Detect which cell encompasses the target text, then output its (x, y) center coordinate. 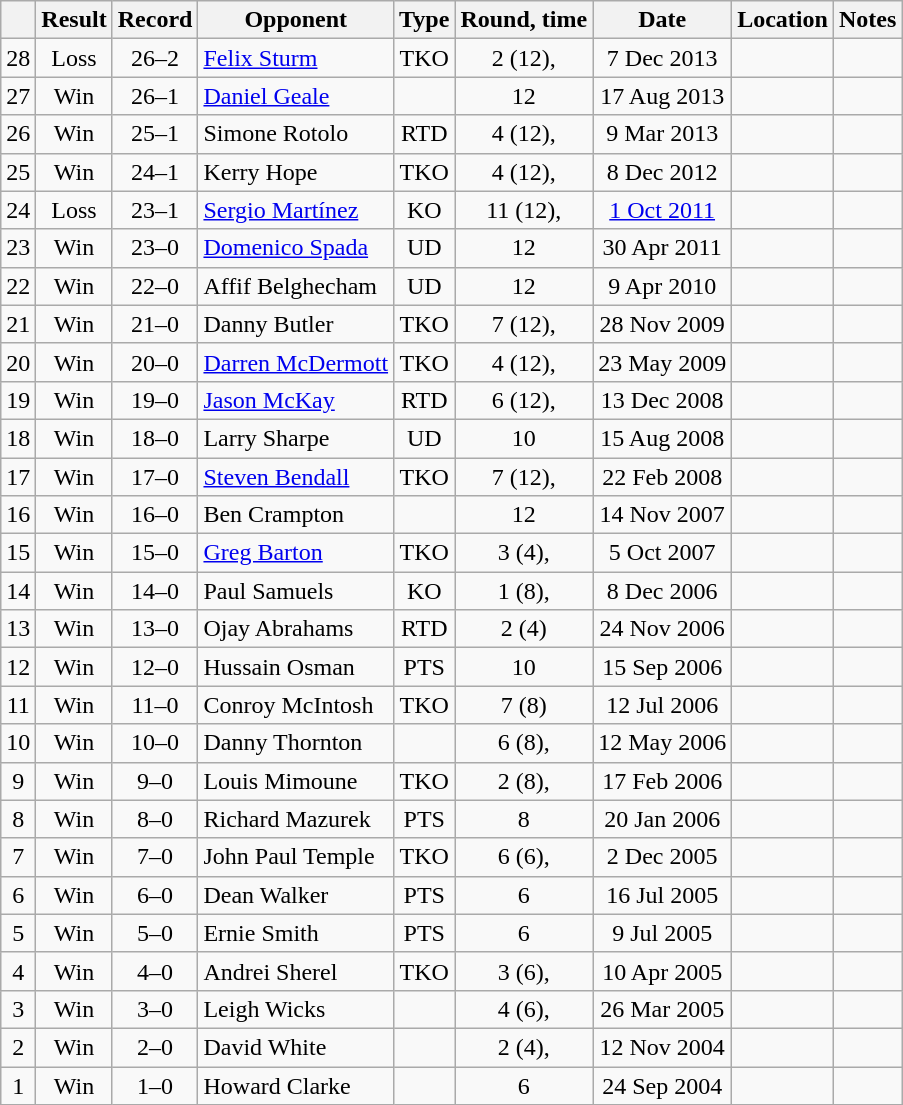
16 (18, 515)
Greg Barton (296, 553)
7–0 (155, 857)
3–0 (155, 1009)
David White (296, 1047)
12 Nov 2004 (662, 1047)
26–2 (155, 58)
30 Apr 2011 (662, 248)
17 (18, 477)
19 (18, 400)
Date (662, 20)
Location (783, 20)
Simone Rotolo (296, 134)
2 (12), (524, 58)
14 (18, 591)
Jason McKay (296, 400)
6 (8), (524, 743)
8 Dec 2012 (662, 172)
17–0 (155, 477)
12–0 (155, 667)
Paul Samuels (296, 591)
John Paul Temple (296, 857)
8–0 (155, 819)
7 (18, 857)
20 (18, 362)
4 (18, 971)
5 Oct 2007 (662, 553)
2 (4), (524, 1047)
6–0 (155, 895)
26 Mar 2005 (662, 1009)
Conroy McIntosh (296, 705)
20 Jan 2006 (662, 819)
23–1 (155, 210)
Steven Bendall (296, 477)
5 (18, 933)
24 (18, 210)
10–0 (155, 743)
Type (424, 20)
Daniel Geale (296, 96)
26 (18, 134)
18–0 (155, 438)
28 Nov 2009 (662, 324)
Larry Sharpe (296, 438)
15 Aug 2008 (662, 438)
Notes (867, 20)
24 Sep 2004 (662, 1085)
2–0 (155, 1047)
Kerry Hope (296, 172)
14–0 (155, 591)
22–0 (155, 286)
Leigh Wicks (296, 1009)
8 Dec 2006 (662, 591)
Domenico Spada (296, 248)
Richard Mazurek (296, 819)
20–0 (155, 362)
6 (12), (524, 400)
23–0 (155, 248)
7 (8) (524, 705)
16 Jul 2005 (662, 895)
Ojay Abrahams (296, 629)
Felix Sturm (296, 58)
Ernie Smith (296, 933)
Result (74, 20)
24–1 (155, 172)
15–0 (155, 553)
Opponent (296, 20)
Danny Butler (296, 324)
Dean Walker (296, 895)
14 Nov 2007 (662, 515)
12 May 2006 (662, 743)
18 (18, 438)
11–0 (155, 705)
22 Feb 2008 (662, 477)
1 (18, 1085)
Round, time (524, 20)
Louis Mimoune (296, 781)
13 (18, 629)
2 Dec 2005 (662, 857)
2 (4) (524, 629)
Sergio Martínez (296, 210)
11 (12), (524, 210)
1 Oct 2011 (662, 210)
22 (18, 286)
16–0 (155, 515)
23 (18, 248)
9 Mar 2013 (662, 134)
Hussain Osman (296, 667)
21–0 (155, 324)
9 Jul 2005 (662, 933)
7 Dec 2013 (662, 58)
Ben Crampton (296, 515)
2 (8), (524, 781)
4–0 (155, 971)
25–1 (155, 134)
4 (6), (524, 1009)
11 (18, 705)
24 Nov 2006 (662, 629)
12 Jul 2006 (662, 705)
3 (18, 1009)
21 (18, 324)
15 Sep 2006 (662, 667)
9 Apr 2010 (662, 286)
17 Feb 2006 (662, 781)
28 (18, 58)
10 Apr 2005 (662, 971)
13–0 (155, 629)
2 (18, 1047)
1–0 (155, 1085)
Darren McDermott (296, 362)
Affif Belghecham (296, 286)
17 Aug 2013 (662, 96)
13 Dec 2008 (662, 400)
9–0 (155, 781)
9 (18, 781)
Howard Clarke (296, 1085)
27 (18, 96)
Record (155, 20)
Danny Thornton (296, 743)
3 (4), (524, 553)
Andrei Sherel (296, 971)
26–1 (155, 96)
5–0 (155, 933)
6 (6), (524, 857)
23 May 2009 (662, 362)
3 (6), (524, 971)
25 (18, 172)
19–0 (155, 400)
15 (18, 553)
1 (8), (524, 591)
